Identify which cell holds the provided text, then report its [X, Y] central coordinate. 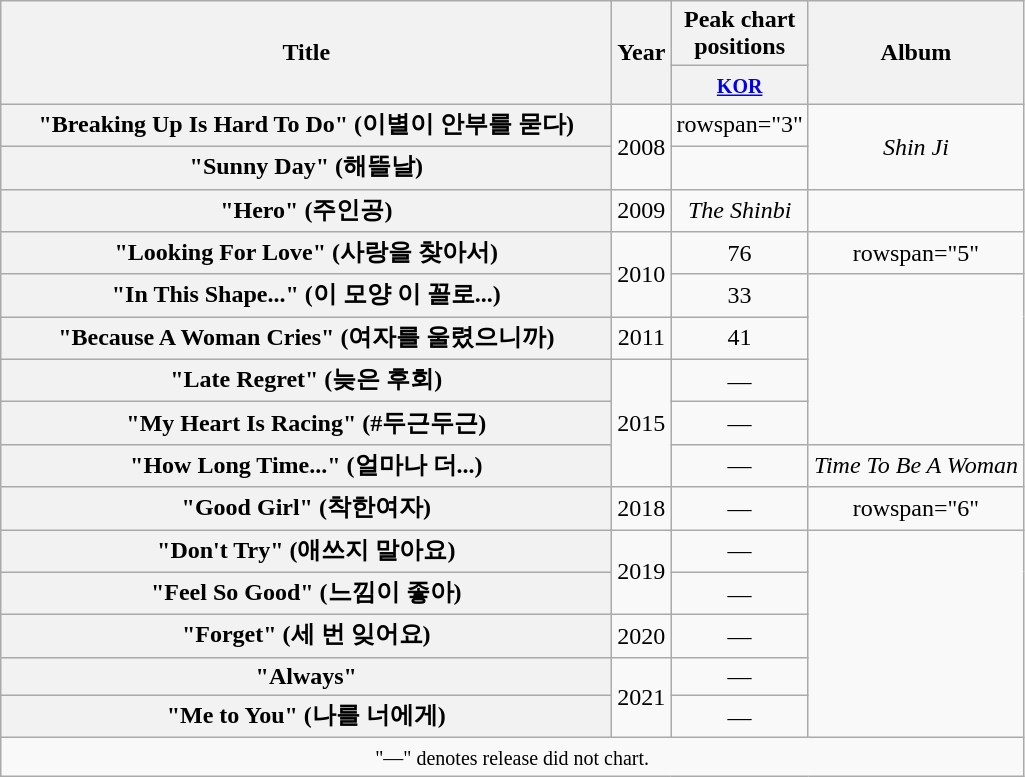
The Shinbi [740, 210]
"Forget" (세 번 잊어요) [306, 636]
rowspan="5" [916, 254]
41 [740, 338]
Year [642, 52]
"My Heart Is Racing" (#두근두근) [306, 424]
rowspan="3" [740, 126]
2008 [642, 146]
"Looking For Love" (사랑을 찾아서) [306, 254]
"How Long Time..." (얼마나 더...) [306, 466]
2011 [642, 338]
"Feel So Good" (느낌이 좋아) [306, 594]
2009 [642, 210]
"Me to You" (나를 너에게) [306, 716]
2021 [642, 698]
"—" denotes release did not chart. [512, 757]
"Sunny Day" (해뜰날) [306, 168]
Title [306, 52]
2010 [642, 274]
2015 [642, 423]
"Hero" (주인공) [306, 210]
33 [740, 296]
"Don't Try" (애쓰지 말아요) [306, 552]
rowspan="6" [916, 508]
KOR [740, 85]
2019 [642, 572]
"Late Regret" (늦은 후회) [306, 380]
2020 [642, 636]
"In This Shape..." (이 모양 이 꼴로...) [306, 296]
"Breaking Up Is Hard To Do" (이별이 안부를 묻다) [306, 126]
Peak chart positions [740, 34]
76 [740, 254]
Album [916, 52]
Shin Ji [916, 146]
"Good Girl" (착한여자) [306, 508]
"Because A Woman Cries" (여자를 울렸으니까) [306, 338]
"Always" [306, 676]
Time To Be A Woman [916, 466]
2018 [642, 508]
